Capture the cell that displays the provided text and extract its (x, y) central coordinate. 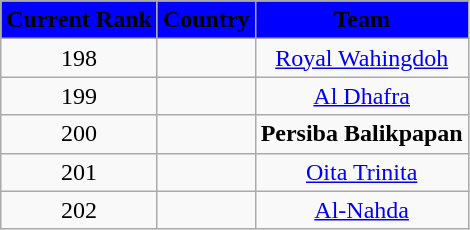
200 (80, 134)
202 (80, 210)
Royal Wahingdoh (362, 58)
199 (80, 96)
Oita Trinita (362, 172)
Persiba Balikpapan (362, 134)
Al Dhafra (362, 96)
Team (362, 20)
Al-Nahda (362, 210)
Current Rank (80, 20)
201 (80, 172)
198 (80, 58)
Country (206, 20)
